From the cell containing the given text, extract its center point as (x, y) coordinate. 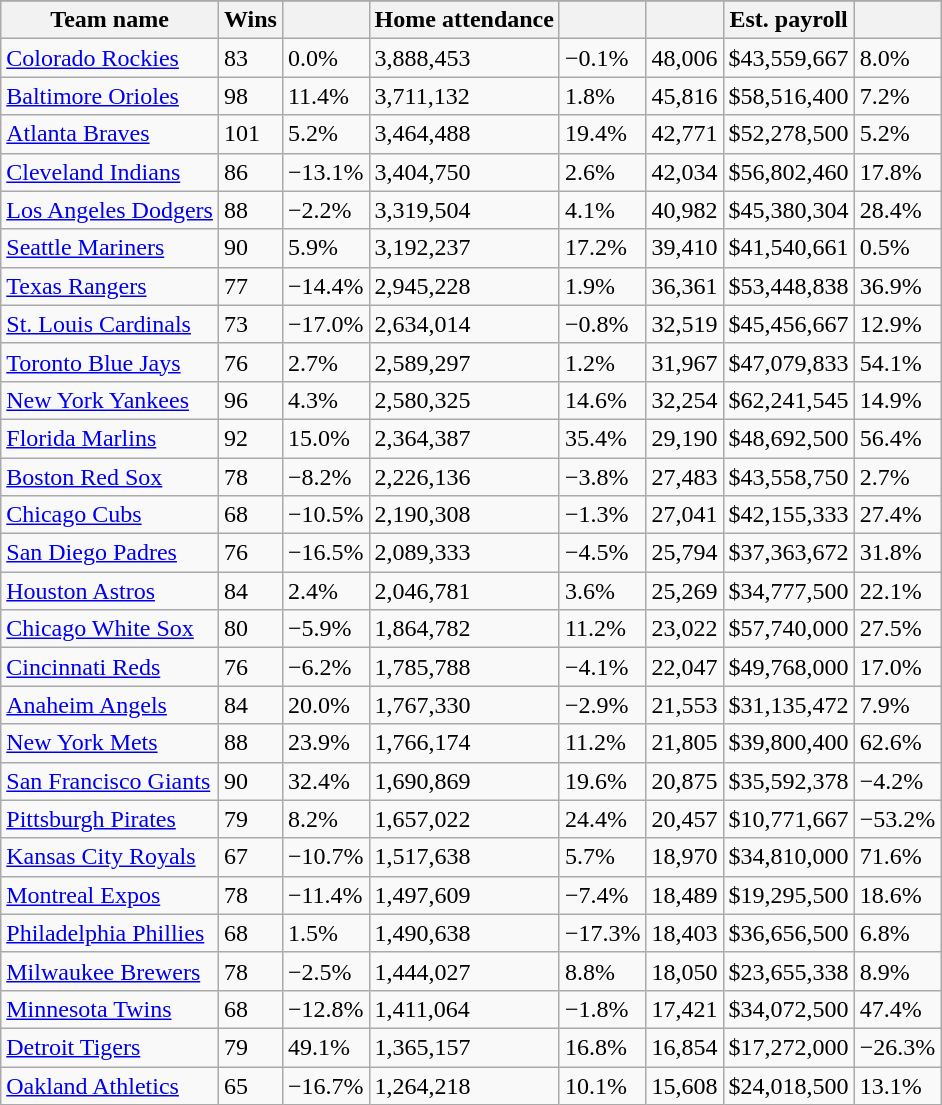
67 (250, 857)
45,816 (684, 96)
Kansas City Royals (110, 857)
56.4% (898, 438)
−6.2% (326, 667)
18,403 (684, 933)
14.9% (898, 400)
17.8% (898, 172)
5.7% (602, 857)
20.0% (326, 705)
27,041 (684, 515)
32,254 (684, 400)
73 (250, 324)
$31,135,472 (788, 705)
8.8% (602, 971)
32.4% (326, 781)
3,404,750 (464, 172)
−13.1% (326, 172)
$23,655,338 (788, 971)
$47,079,833 (788, 362)
2.6% (602, 172)
1,411,064 (464, 1009)
San Francisco Giants (110, 781)
Detroit Tigers (110, 1047)
22,047 (684, 667)
Baltimore Orioles (110, 96)
−1.8% (602, 1009)
−26.3% (898, 1047)
40,982 (684, 210)
$35,592,378 (788, 781)
$39,800,400 (788, 743)
39,410 (684, 248)
$53,448,838 (788, 286)
2,046,781 (464, 591)
3,319,504 (464, 210)
12.9% (898, 324)
31,967 (684, 362)
−16.7% (326, 1085)
10.1% (602, 1085)
18.6% (898, 895)
83 (250, 58)
$34,810,000 (788, 857)
54.1% (898, 362)
$42,155,333 (788, 515)
−7.4% (602, 895)
−5.9% (326, 629)
Chicago White Sox (110, 629)
−0.8% (602, 324)
$19,295,500 (788, 895)
7.9% (898, 705)
1.9% (602, 286)
Houston Astros (110, 591)
31.8% (898, 553)
−2.9% (602, 705)
17.2% (602, 248)
21,553 (684, 705)
5.9% (326, 248)
2,089,333 (464, 553)
1,264,218 (464, 1085)
1.8% (602, 96)
1,490,638 (464, 933)
32,519 (684, 324)
San Diego Padres (110, 553)
3,711,132 (464, 96)
−10.7% (326, 857)
$43,558,750 (788, 477)
Home attendance (464, 20)
16.8% (602, 1047)
$10,771,667 (788, 819)
8.9% (898, 971)
3,888,453 (464, 58)
$62,241,545 (788, 400)
96 (250, 400)
−12.8% (326, 1009)
−4.2% (898, 781)
1,767,330 (464, 705)
19.4% (602, 134)
8.2% (326, 819)
−16.5% (326, 553)
−17.0% (326, 324)
$41,540,661 (788, 248)
14.6% (602, 400)
4.3% (326, 400)
15,608 (684, 1085)
0.0% (326, 58)
2.4% (326, 591)
2,945,228 (464, 286)
49.1% (326, 1047)
27.4% (898, 515)
$43,559,667 (788, 58)
Milwaukee Brewers (110, 971)
$24,018,500 (788, 1085)
86 (250, 172)
−10.5% (326, 515)
−0.1% (602, 58)
−8.2% (326, 477)
$48,692,500 (788, 438)
24.4% (602, 819)
$37,363,672 (788, 553)
27,483 (684, 477)
2,190,308 (464, 515)
Anaheim Angels (110, 705)
$34,777,500 (788, 591)
18,050 (684, 971)
36,361 (684, 286)
2,589,297 (464, 362)
New York Yankees (110, 400)
2,580,325 (464, 400)
$34,072,500 (788, 1009)
1.2% (602, 362)
23,022 (684, 629)
1.5% (326, 933)
New York Mets (110, 743)
Pittsburgh Pirates (110, 819)
101 (250, 134)
Los Angeles Dodgers (110, 210)
17,421 (684, 1009)
1,444,027 (464, 971)
1,497,609 (464, 895)
3,192,237 (464, 248)
17.0% (898, 667)
20,875 (684, 781)
48,006 (684, 58)
$57,740,000 (788, 629)
−3.8% (602, 477)
−2.2% (326, 210)
$45,456,667 (788, 324)
Colorado Rockies (110, 58)
20,457 (684, 819)
2,364,387 (464, 438)
Toronto Blue Jays (110, 362)
1,690,869 (464, 781)
1,785,788 (464, 667)
35.4% (602, 438)
Cincinnati Reds (110, 667)
23.9% (326, 743)
Cleveland Indians (110, 172)
18,970 (684, 857)
Seattle Mariners (110, 248)
62.6% (898, 743)
−1.3% (602, 515)
−17.3% (602, 933)
42,771 (684, 134)
71.6% (898, 857)
$58,516,400 (788, 96)
Florida Marlins (110, 438)
6.8% (898, 933)
27.5% (898, 629)
1,365,157 (464, 1047)
8.0% (898, 58)
13.1% (898, 1085)
1,766,174 (464, 743)
St. Louis Cardinals (110, 324)
19.6% (602, 781)
3,464,488 (464, 134)
42,034 (684, 172)
$45,380,304 (788, 210)
92 (250, 438)
Minnesota Twins (110, 1009)
Est. payroll (788, 20)
$52,278,500 (788, 134)
80 (250, 629)
29,190 (684, 438)
1,864,782 (464, 629)
Wins (250, 20)
−4.5% (602, 553)
98 (250, 96)
$56,802,460 (788, 172)
21,805 (684, 743)
28.4% (898, 210)
25,269 (684, 591)
2,634,014 (464, 324)
−11.4% (326, 895)
1,657,022 (464, 819)
−2.5% (326, 971)
Philadelphia Phillies (110, 933)
77 (250, 286)
Atlanta Braves (110, 134)
Boston Red Sox (110, 477)
7.2% (898, 96)
4.1% (602, 210)
Montreal Expos (110, 895)
15.0% (326, 438)
−4.1% (602, 667)
25,794 (684, 553)
47.4% (898, 1009)
36.9% (898, 286)
0.5% (898, 248)
$36,656,500 (788, 933)
$17,272,000 (788, 1047)
−53.2% (898, 819)
22.1% (898, 591)
65 (250, 1085)
2,226,136 (464, 477)
$49,768,000 (788, 667)
Texas Rangers (110, 286)
11.4% (326, 96)
Chicago Cubs (110, 515)
Oakland Athletics (110, 1085)
1,517,638 (464, 857)
18,489 (684, 895)
3.6% (602, 591)
Team name (110, 20)
16,854 (684, 1047)
−14.4% (326, 286)
